Output the [x, y] coordinate of the center of the cell containing the given text.  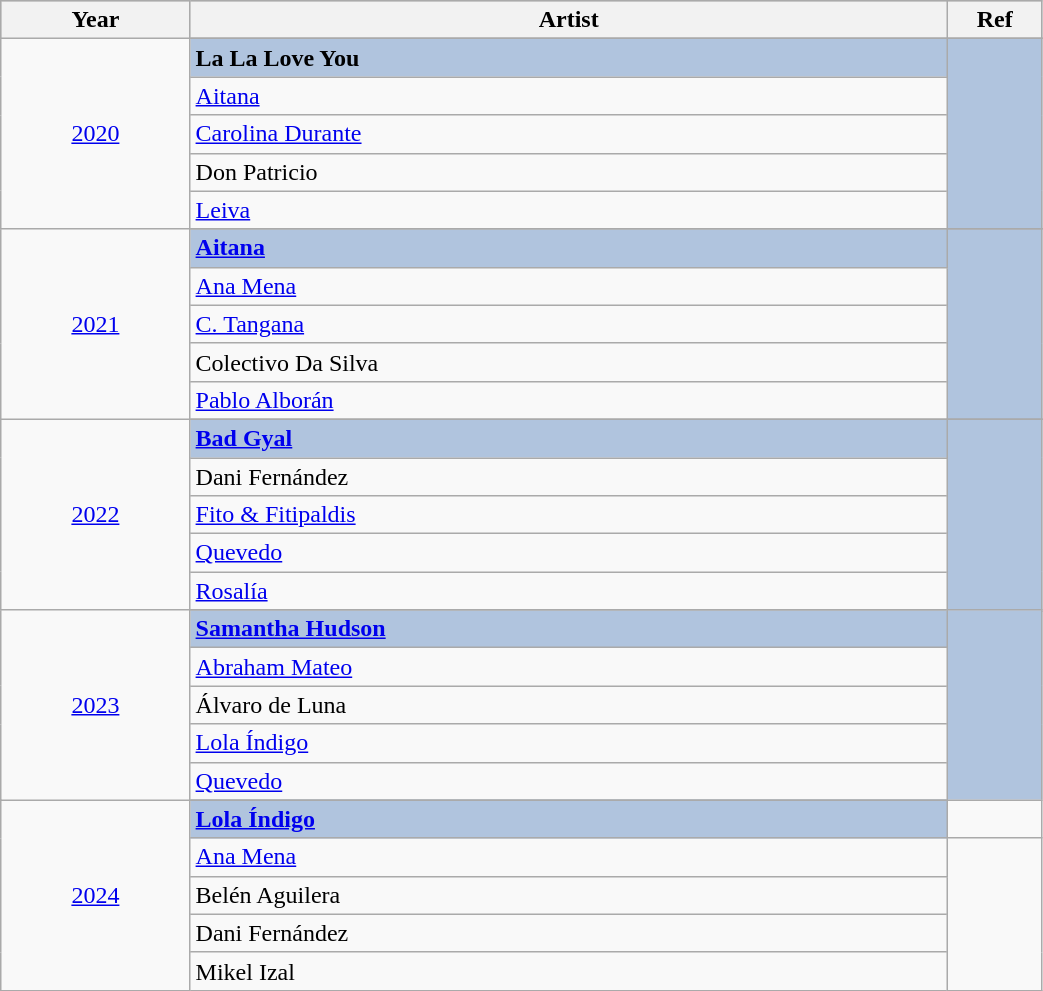
Fito & Fitipaldis [568, 515]
Belén Aguilera [568, 895]
Álvaro de Luna [568, 705]
Leiva [568, 210]
Year [96, 20]
Mikel Izal [568, 971]
2020 [96, 134]
Pablo Alborán [568, 400]
Colectivo Da Silva [568, 362]
La La Love You [568, 58]
Ref [994, 20]
2021 [96, 324]
C. Tangana [568, 324]
Don Patricio [568, 172]
Samantha Hudson [568, 629]
Carolina Durante [568, 134]
Rosalía [568, 591]
2022 [96, 514]
Bad Gyal [568, 438]
2024 [96, 895]
Abraham Mateo [568, 667]
Artist [568, 20]
2023 [96, 705]
